Provide the [x, y] coordinate of the cell's center where the given text is located.  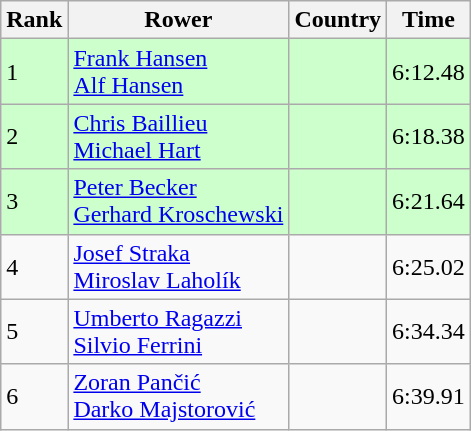
6:25.02 [429, 266]
Josef StrakaMiroslav Laholík [178, 266]
Frank HansenAlf Hansen [178, 72]
Time [429, 20]
4 [34, 266]
6:12.48 [429, 72]
Chris BaillieuMichael Hart [178, 136]
Country [338, 20]
6:21.64 [429, 202]
5 [34, 332]
Peter BeckerGerhard Kroschewski [178, 202]
6:34.34 [429, 332]
2 [34, 136]
Zoran PančićDarko Majstorović [178, 396]
Rank [34, 20]
6:39.91 [429, 396]
3 [34, 202]
1 [34, 72]
Umberto RagazziSilvio Ferrini [178, 332]
Rower [178, 20]
6:18.38 [429, 136]
6 [34, 396]
